Return the (X, Y) coordinate for the center point of the cell that contains the specified text.  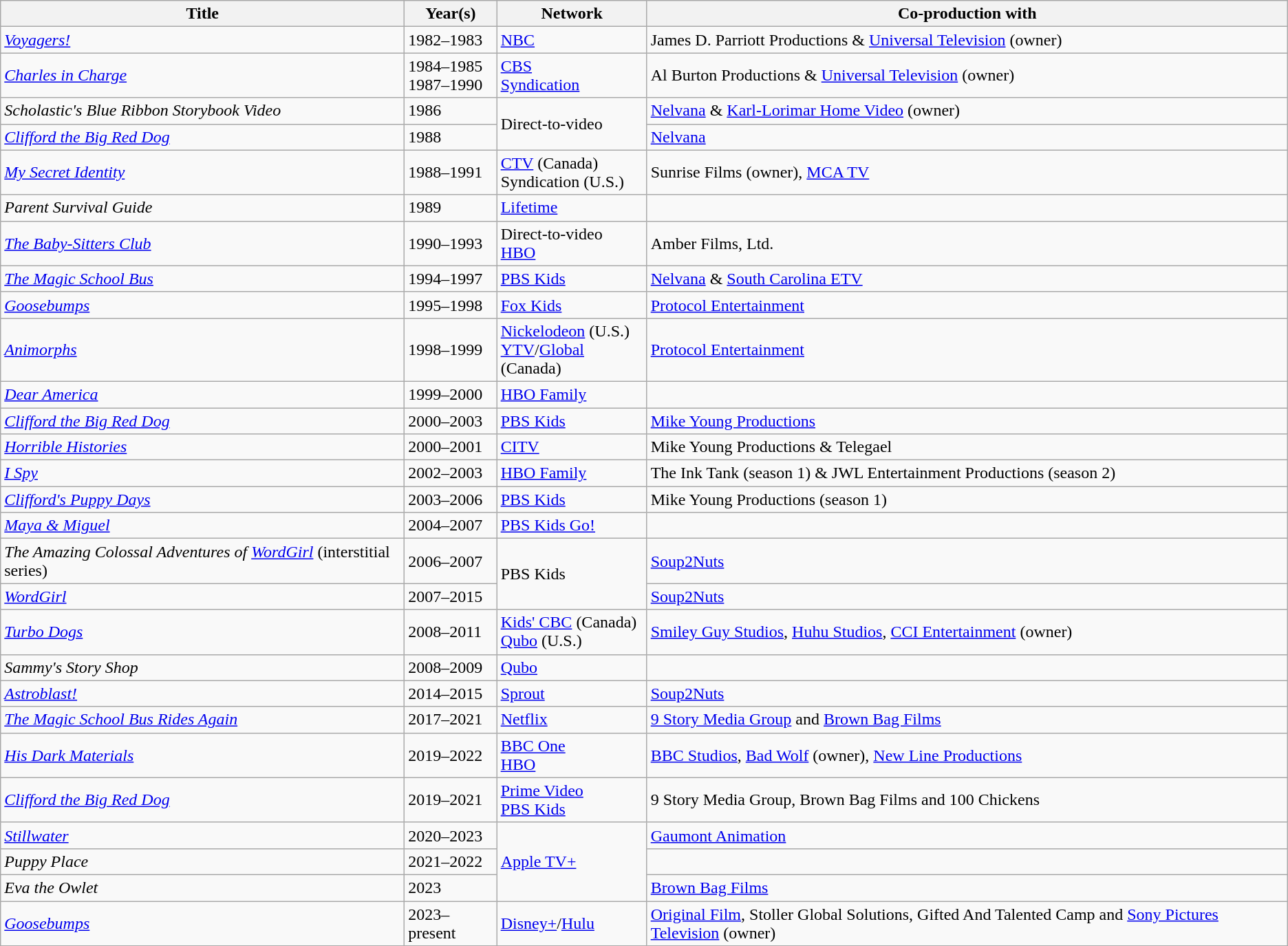
Nickelodeon (U.S.)YTV/Global (Canada) (572, 350)
2023 (451, 888)
2002–2003 (451, 473)
James D. Parriott Productions & Universal Television (owner) (967, 40)
The Amazing Colossal Adventures of WordGirl (interstitial series) (202, 561)
1998–1999 (451, 350)
Original Film, Stoller Global Solutions, Gifted And Talented Camp and Sony Pictures Television (owner) (967, 923)
Disney+/Hulu (572, 923)
2007–2015 (451, 596)
1986 (451, 111)
2003–2006 (451, 499)
Brown Bag Films (967, 888)
Prime VideoPBS Kids (572, 799)
2019–2021 (451, 799)
2000–2001 (451, 447)
Sammy's Story Shop (202, 667)
1994–1997 (451, 279)
The Ink Tank (season 1) & JWL Entertainment Productions (season 2) (967, 473)
Sprout (572, 694)
Al Burton Productions & Universal Television (owner) (967, 76)
Animorphs (202, 350)
Nelvana & South Carolina ETV (967, 279)
1990–1993 (451, 244)
Mike Young Productions (967, 420)
1999–2000 (451, 394)
Stillwater (202, 835)
Voyagers! (202, 40)
Kids' CBC (Canada)Qubo (U.S.) (572, 632)
Fox Kids (572, 305)
WordGirl (202, 596)
Netflix (572, 720)
2004–2007 (451, 526)
2008–2009 (451, 667)
Parent Survival Guide (202, 208)
2008–2011 (451, 632)
The Magic School Bus (202, 279)
Amber Films, Ltd. (967, 244)
2006–2007 (451, 561)
Nelvana & Karl-Lorimar Home Video (owner) (967, 111)
9 Story Media Group, Brown Bag Films and 100 Chickens (967, 799)
Astroblast! (202, 694)
Sunrise Films (owner), MCA TV (967, 172)
Eva the Owlet (202, 888)
1989 (451, 208)
Network (572, 14)
CITV (572, 447)
His Dark Materials (202, 755)
I Spy (202, 473)
Apple TV+ (572, 861)
2021–2022 (451, 861)
Dear America (202, 394)
1988 (451, 137)
Turbo Dogs (202, 632)
1984–19851987–1990 (451, 76)
2017–2021 (451, 720)
Qubo (572, 667)
2023–present (451, 923)
Mike Young Productions & Telegael (967, 447)
Nelvana (967, 137)
The Baby-Sitters Club (202, 244)
Lifetime (572, 208)
1995–1998 (451, 305)
Charles in Charge (202, 76)
My Secret Identity (202, 172)
Title (202, 14)
BBC OneHBO (572, 755)
2019–2022 (451, 755)
Puppy Place (202, 861)
2000–2003 (451, 420)
Clifford's Puppy Days (202, 499)
2014–2015 (451, 694)
NBC (572, 40)
PBS Kids Go! (572, 526)
1982–1983 (451, 40)
Direct-to-videoHBO (572, 244)
2020–2023 (451, 835)
Gaumont Animation (967, 835)
9 Story Media Group and Brown Bag Films (967, 720)
1988–1991 (451, 172)
Direct-to-video (572, 124)
The Magic School Bus Rides Again (202, 720)
Co-production with (967, 14)
BBC Studios, Bad Wolf (owner), New Line Productions (967, 755)
CBSSyndication (572, 76)
CTV (Canada)Syndication (U.S.) (572, 172)
Smiley Guy Studios, Huhu Studios, CCI Entertainment (owner) (967, 632)
Year(s) (451, 14)
Scholastic's Blue Ribbon Storybook Video (202, 111)
Mike Young Productions (season 1) (967, 499)
Horrible Histories (202, 447)
Maya & Miguel (202, 526)
